For the text-containing cell, return its midpoint in [x, y] coordinate format. 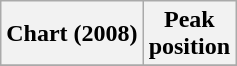
Peakposition [189, 34]
Chart (2008) [72, 34]
